Provide the [x, y] coordinate of the cell's center where the given text is located.  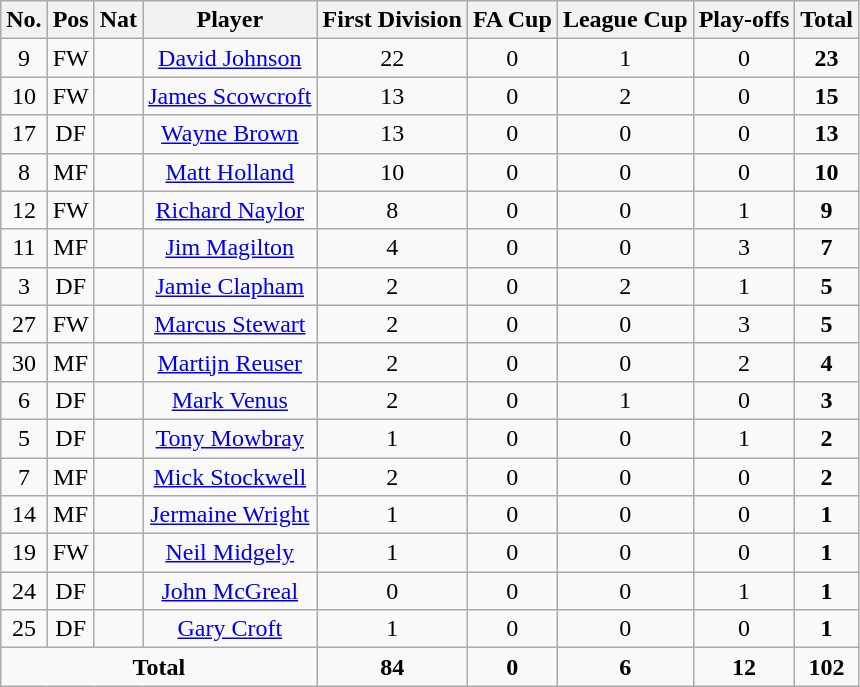
Mark Venus [230, 400]
Jamie Clapham [230, 286]
FA Cup [512, 20]
First Division [392, 20]
19 [24, 553]
Tony Mowbray [230, 438]
Jim Magilton [230, 248]
Martijn Reuser [230, 362]
17 [24, 134]
Marcus Stewart [230, 324]
24 [24, 591]
John McGreal [230, 591]
22 [392, 58]
Gary Croft [230, 629]
Pos [70, 20]
James Scowcroft [230, 96]
27 [24, 324]
Nat [118, 20]
Mick Stockwell [230, 477]
Jermaine Wright [230, 515]
102 [827, 667]
84 [392, 667]
Neil Midgely [230, 553]
25 [24, 629]
Wayne Brown [230, 134]
30 [24, 362]
Richard Naylor [230, 210]
15 [827, 96]
14 [24, 515]
League Cup [625, 20]
11 [24, 248]
Play-offs [744, 20]
David Johnson [230, 58]
No. [24, 20]
23 [827, 58]
Player [230, 20]
Matt Holland [230, 172]
